Determine the (x, y) coordinate at the center of the cell enclosing the given text.  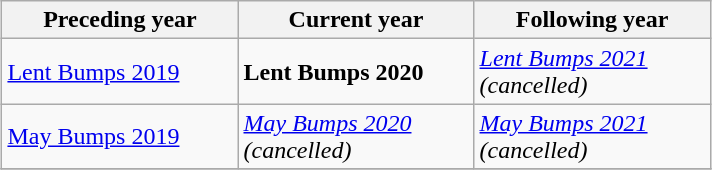
May Bumps 2020 (cancelled) (356, 136)
Lent Bumps 2021 (cancelled) (592, 72)
Lent Bumps 2019 (120, 72)
Current year (356, 20)
Lent Bumps 2020 (356, 72)
May Bumps 2019 (120, 136)
May Bumps 2021 (cancelled) (592, 136)
Preceding year (120, 20)
Following year (592, 20)
